Scan for the cell matching the given text and deliver its [X, Y] coordinate at center. 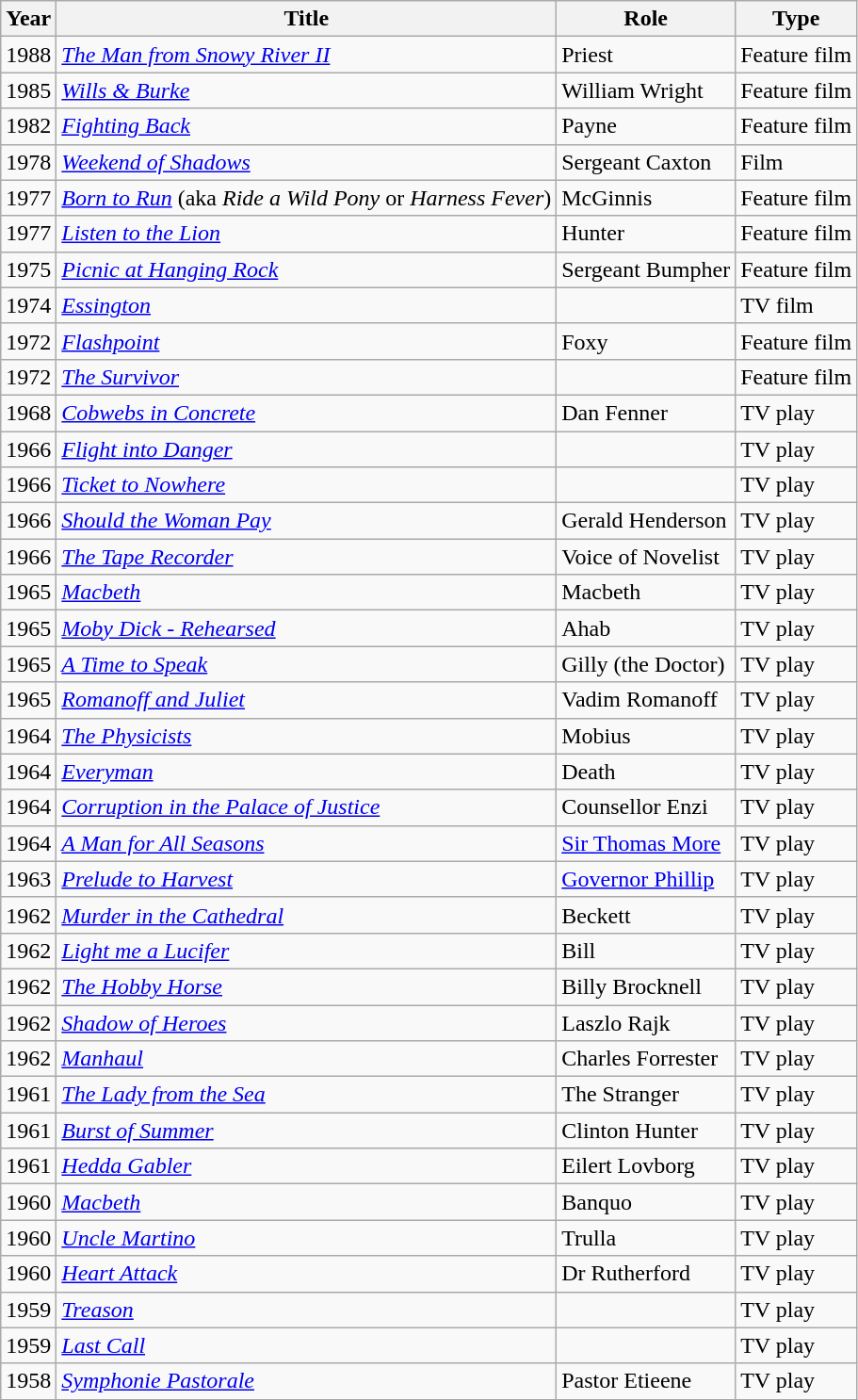
Year [28, 19]
TV film [797, 305]
Cobwebs in Concrete [307, 413]
Treason [307, 1310]
Light me a Lucifer [307, 951]
Essington [307, 305]
Sergeant Caxton [646, 162]
Dan Fenner [646, 413]
Type [797, 19]
Clinton Hunter [646, 1131]
A Time to Speak [307, 664]
1985 [28, 90]
Counsellor Enzi [646, 807]
The Man from Snowy River II [307, 55]
Title [307, 19]
Eilert Lovborg [646, 1166]
1963 [28, 879]
Weekend of Shadows [307, 162]
Hedda Gabler [307, 1166]
Everyman [307, 772]
Sergeant Bumpher [646, 269]
The Tape Recorder [307, 557]
Fighting Back [307, 126]
Payne [646, 126]
William Wright [646, 90]
Pastor Etieene [646, 1381]
Beckett [646, 915]
Burst of Summer [307, 1131]
Trulla [646, 1238]
McGinnis [646, 198]
Picnic at Hanging Rock [307, 269]
Symphonie Pastorale [307, 1381]
Should the Woman Pay [307, 521]
Gerald Henderson [646, 521]
Murder in the Cathedral [307, 915]
Flight into Danger [307, 449]
Uncle Martino [307, 1238]
Foxy [646, 341]
Billy Brocknell [646, 986]
Death [646, 772]
Priest [646, 55]
Banquo [646, 1202]
1975 [28, 269]
The Survivor [307, 377]
Born to Run (aka Ride a Wild Pony or Harness Fever) [307, 198]
Film [797, 162]
Ticket to Nowhere [307, 485]
Charles Forrester [646, 1059]
The Stranger [646, 1095]
1974 [28, 305]
Gilly (the Doctor) [646, 664]
Hunter [646, 234]
Heart Attack [307, 1274]
A Man for All Seasons [307, 843]
Last Call [307, 1345]
Moby Dick - Rehearsed [307, 628]
Prelude to Harvest [307, 879]
Manhaul [307, 1059]
Role [646, 19]
Romanoff and Juliet [307, 700]
1982 [28, 126]
Governor Phillip [646, 879]
Dr Rutherford [646, 1274]
Corruption in the Palace of Justice [307, 807]
1988 [28, 55]
Wills & Burke [307, 90]
1978 [28, 162]
The Hobby Horse [307, 986]
Bill [646, 951]
Voice of Novelist [646, 557]
Shadow of Heroes [307, 1022]
Ahab [646, 628]
Sir Thomas More [646, 843]
Vadim Romanoff [646, 700]
Listen to the Lion [307, 234]
Flashpoint [307, 341]
The Physicists [307, 736]
The Lady from the Sea [307, 1095]
1958 [28, 1381]
Mobius [646, 736]
Laszlo Rajk [646, 1022]
1968 [28, 413]
